Provide the (X, Y) coordinate of the cell's center where the given text is located.  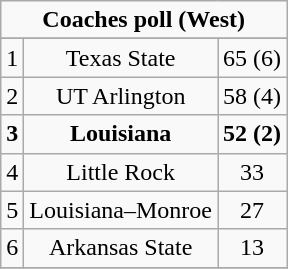
UT Arlington (121, 96)
Louisiana–Monroe (121, 210)
1 (12, 58)
3 (12, 134)
6 (12, 248)
5 (12, 210)
58 (4) (252, 96)
Coaches poll (West) (144, 20)
Arkansas State (121, 248)
Little Rock (121, 172)
2 (12, 96)
4 (12, 172)
13 (252, 248)
Louisiana (121, 134)
33 (252, 172)
65 (6) (252, 58)
27 (252, 210)
Texas State (121, 58)
52 (2) (252, 134)
